Capture the cell that displays the provided text and extract its [X, Y] central coordinate. 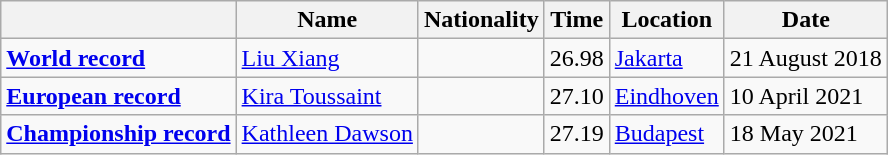
Kira Toussaint [327, 96]
27.19 [576, 134]
Budapest [666, 134]
World record [118, 58]
European record [118, 96]
Date [806, 20]
Liu Xiang [327, 58]
Location [666, 20]
10 April 2021 [806, 96]
Nationality [481, 20]
26.98 [576, 58]
Kathleen Dawson [327, 134]
Jakarta [666, 58]
Time [576, 20]
Championship record [118, 134]
27.10 [576, 96]
18 May 2021 [806, 134]
Eindhoven [666, 96]
Name [327, 20]
21 August 2018 [806, 58]
